Output the [X, Y] coordinate of the center of the cell containing the given text.  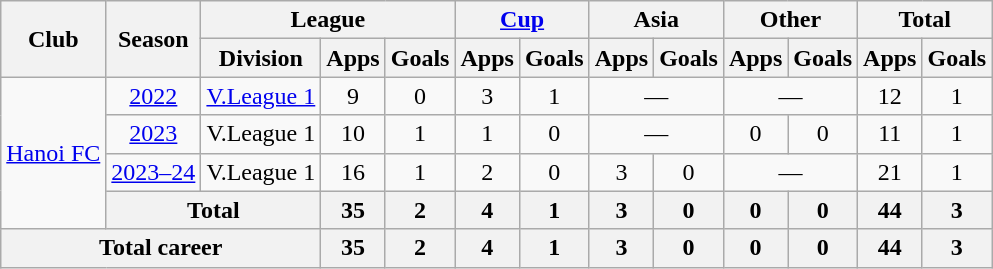
2022 [154, 96]
21 [890, 172]
League [328, 20]
11 [890, 134]
16 [353, 172]
Division [261, 58]
Other [790, 20]
2023–24 [154, 172]
10 [353, 134]
Cup [522, 20]
Asia [656, 20]
Club [54, 39]
Total career [161, 248]
9 [353, 96]
Hanoi FC [54, 153]
12 [890, 96]
2023 [154, 134]
Season [154, 39]
